Search for the cell housing the specified text and yield its (X, Y) center coordinate. 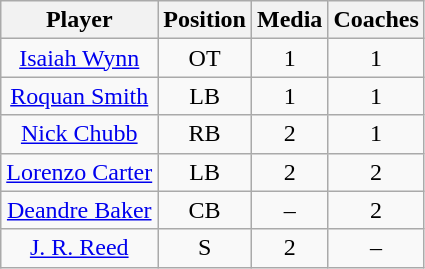
Media (289, 20)
J. R. Reed (80, 248)
Position (205, 20)
Isaiah Wynn (80, 58)
Player (80, 20)
OT (205, 58)
Nick Chubb (80, 134)
Coaches (376, 20)
S (205, 248)
RB (205, 134)
Roquan Smith (80, 96)
Lorenzo Carter (80, 172)
Deandre Baker (80, 210)
CB (205, 210)
